Return (X, Y) of the center of cell containing provided text 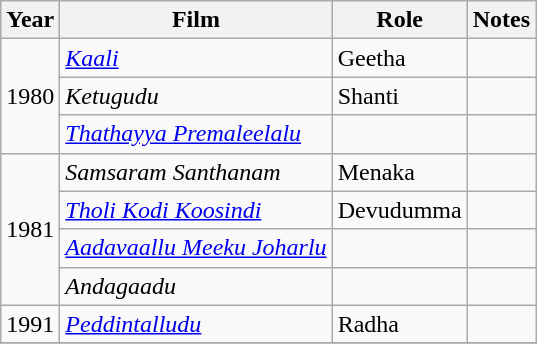
Thathayya Premaleelalu (196, 134)
1991 (30, 324)
Film (196, 20)
Samsaram Santhanam (196, 172)
Kaali (196, 58)
Peddintalludu (196, 324)
Notes (501, 20)
Radha (400, 324)
Year (30, 20)
Role (400, 20)
1980 (30, 96)
Shanti (400, 96)
Aadavaallu Meeku Joharlu (196, 248)
1981 (30, 229)
Devudumma (400, 210)
Andagaadu (196, 286)
Geetha (400, 58)
Menaka (400, 172)
Ketugudu (196, 96)
Tholi Kodi Koosindi (196, 210)
